From the cell containing the given text, extract its center point as (X, Y) coordinate. 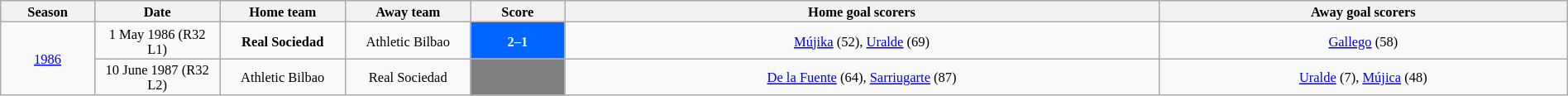
Season (48, 12)
1986 (48, 59)
Uralde (7), Mújica (48) (1363, 77)
Away team (408, 12)
Date (157, 12)
Home team (283, 12)
Score (518, 12)
Mújika (52), Uralde (69) (862, 41)
10 June 1987 (R32 L2) (157, 77)
1 May 1986 (R32 L1) (157, 41)
De la Fuente (64), Sarriugarte (87) (862, 77)
2–1 (518, 41)
Away goal scorers (1363, 12)
Gallego (58) (1363, 41)
Home goal scorers (862, 12)
